Pinpoint the cell where the given text exists, returning its (x, y) midpoint coordinate. 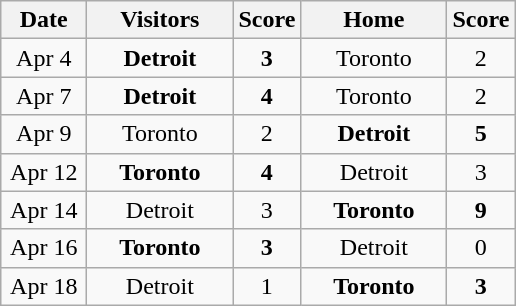
Visitors (160, 20)
Apr 7 (44, 96)
Apr 16 (44, 248)
Apr 9 (44, 134)
Apr 18 (44, 286)
5 (481, 134)
Apr 14 (44, 210)
Date (44, 20)
0 (481, 248)
Apr 4 (44, 58)
Apr 12 (44, 172)
1 (267, 286)
9 (481, 210)
Home (374, 20)
